For the text-containing cell, return its midpoint in (X, Y) coordinate format. 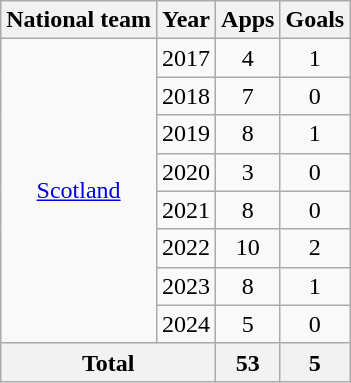
4 (248, 58)
2024 (186, 324)
2019 (186, 134)
Total (108, 362)
2023 (186, 286)
10 (248, 248)
Apps (248, 20)
National team (79, 20)
Goals (315, 20)
2021 (186, 210)
7 (248, 96)
3 (248, 172)
53 (248, 362)
2018 (186, 96)
Scotland (79, 191)
2022 (186, 248)
2020 (186, 172)
Year (186, 20)
2 (315, 248)
2017 (186, 58)
